Find where the given text appears and provide that cell's center as (x, y) coordinate. 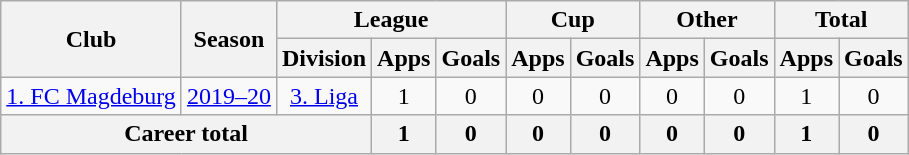
Other (707, 20)
League (390, 20)
Division (324, 58)
Season (228, 39)
Cup (573, 20)
1. FC Magdeburg (92, 96)
Career total (186, 134)
2019–20 (228, 96)
Club (92, 39)
3. Liga (324, 96)
Total (841, 20)
